Find where the given text appears and provide that cell's center as [x, y] coordinate. 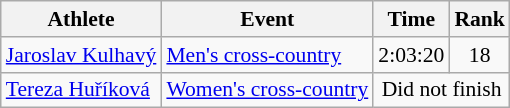
Did not finish [442, 90]
Time [411, 19]
Women's cross-country [267, 90]
Jaroslav Kulhavý [82, 55]
Event [267, 19]
2:03:20 [411, 55]
Men's cross-country [267, 55]
18 [480, 55]
Athlete [82, 19]
Rank [480, 19]
Tereza Huříková [82, 90]
